Determine the [X, Y] coordinate at the center of the cell enclosing the given text.  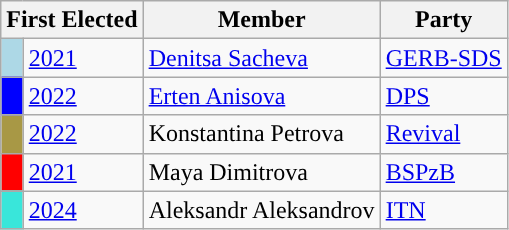
Denitsa Sacheva [262, 58]
Member [262, 20]
Party [444, 20]
ITN [444, 210]
BSPzB [444, 172]
First Elected [72, 20]
DPS [444, 96]
Revival [444, 134]
Erten Anisova [262, 96]
Maya Dimitrova [262, 172]
2024 [83, 210]
Konstantina Petrova [262, 134]
Aleksandr Aleksandrov [262, 210]
GERB-SDS [444, 58]
